Provide the (X, Y) coordinate of the cell's center where the given text is located.  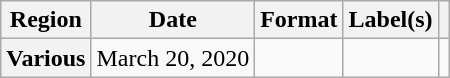
Region (46, 20)
Date (173, 20)
Various (46, 58)
March 20, 2020 (173, 58)
Format (299, 20)
Label(s) (390, 20)
